Return the (x, y) coordinate for the center point of the cell that contains the specified text.  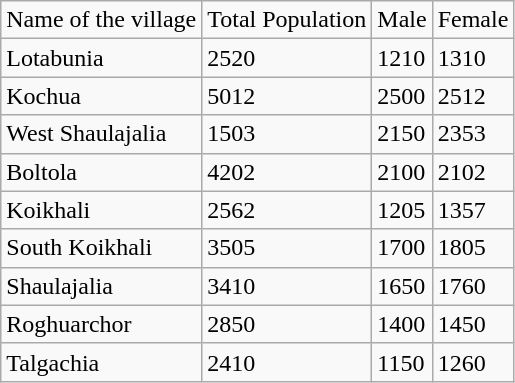
2353 (473, 134)
1400 (402, 324)
1700 (402, 248)
4202 (287, 172)
Boltola (102, 172)
2102 (473, 172)
2850 (287, 324)
1260 (473, 362)
Roghuarchor (102, 324)
1450 (473, 324)
1205 (402, 210)
1310 (473, 58)
West Shaulajalia (102, 134)
1503 (287, 134)
Koikhali (102, 210)
Name of the village (102, 20)
2512 (473, 96)
1150 (402, 362)
Lotabunia (102, 58)
Shaulajalia (102, 286)
1650 (402, 286)
2562 (287, 210)
2520 (287, 58)
1760 (473, 286)
2150 (402, 134)
Talgachia (102, 362)
3505 (287, 248)
Total Population (287, 20)
1805 (473, 248)
South Koikhali (102, 248)
Male (402, 20)
1210 (402, 58)
5012 (287, 96)
Kochua (102, 96)
1357 (473, 210)
3410 (287, 286)
2100 (402, 172)
2500 (402, 96)
2410 (287, 362)
Female (473, 20)
